Detect which cell encompasses the target text, then output its (X, Y) center coordinate. 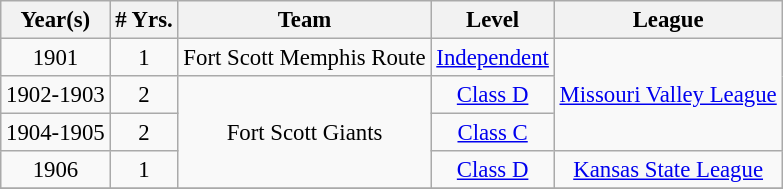
1904-1905 (56, 133)
Class C (492, 133)
Missouri Valley League (668, 96)
1901 (56, 58)
1906 (56, 170)
1902-1903 (56, 95)
Team (304, 20)
Independent (492, 58)
Fort Scott Memphis Route (304, 58)
League (668, 20)
# Yrs. (144, 20)
Fort Scott Giants (304, 132)
Year(s) (56, 20)
Kansas State League (668, 170)
Level (492, 20)
